Pinpoint the cell where the given text exists, returning its (X, Y) midpoint coordinate. 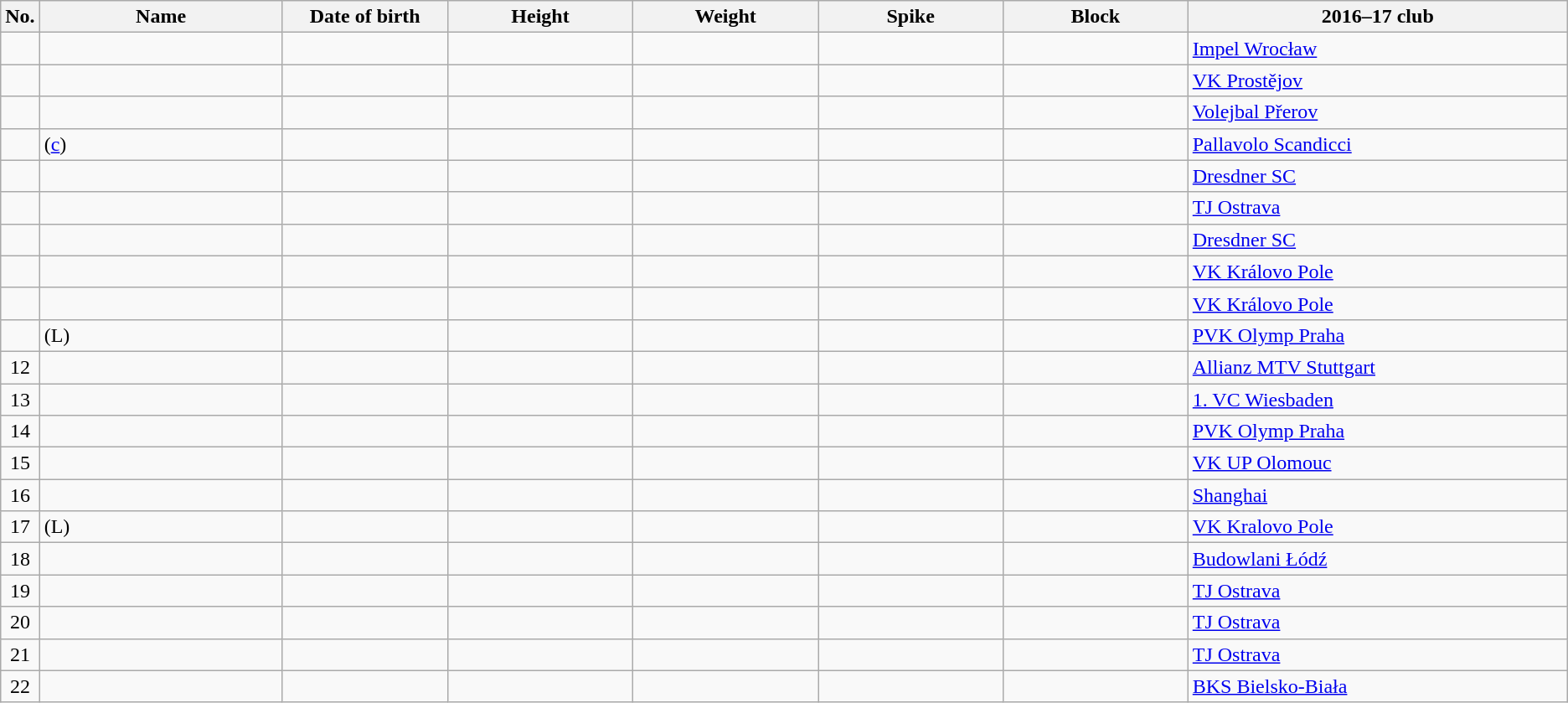
Height (539, 17)
Date of birth (365, 17)
VK Prostějov (1377, 80)
VK UP Olomouc (1377, 463)
Volejbal Přerov (1377, 112)
Allianz MTV Stuttgart (1377, 367)
Spike (911, 17)
(c) (161, 144)
BKS Bielsko-Biała (1377, 686)
Weight (725, 17)
15 (20, 463)
20 (20, 623)
1. VC Wiesbaden (1377, 400)
13 (20, 400)
14 (20, 432)
17 (20, 527)
Pallavolo Scandicci (1377, 144)
No. (20, 17)
18 (20, 559)
Name (161, 17)
VK Kralovo Pole (1377, 527)
Block (1096, 17)
Budowlani Łódź (1377, 559)
Shanghai (1377, 495)
12 (20, 367)
19 (20, 591)
Impel Wrocław (1377, 49)
22 (20, 686)
21 (20, 654)
16 (20, 495)
2016–17 club (1377, 17)
